Capture the cell that displays the provided text and extract its (x, y) central coordinate. 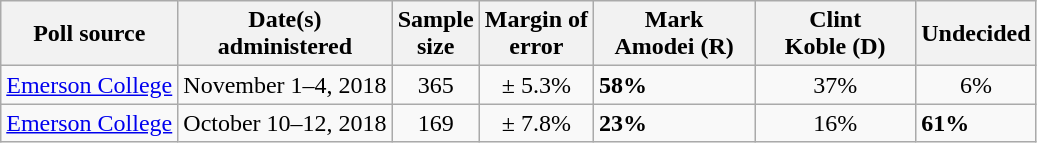
Undecided (976, 34)
Poll source (90, 34)
± 7.8% (536, 123)
November 1–4, 2018 (285, 85)
ClintKoble (D) (836, 34)
Margin oferror (536, 34)
61% (976, 123)
365 (436, 85)
37% (836, 85)
58% (674, 85)
MarkAmodei (R) (674, 34)
October 10–12, 2018 (285, 123)
169 (436, 123)
6% (976, 85)
Date(s)administered (285, 34)
Samplesize (436, 34)
16% (836, 123)
± 5.3% (536, 85)
23% (674, 123)
